Scan for the cell matching the given text and deliver its (X, Y) coordinate at center. 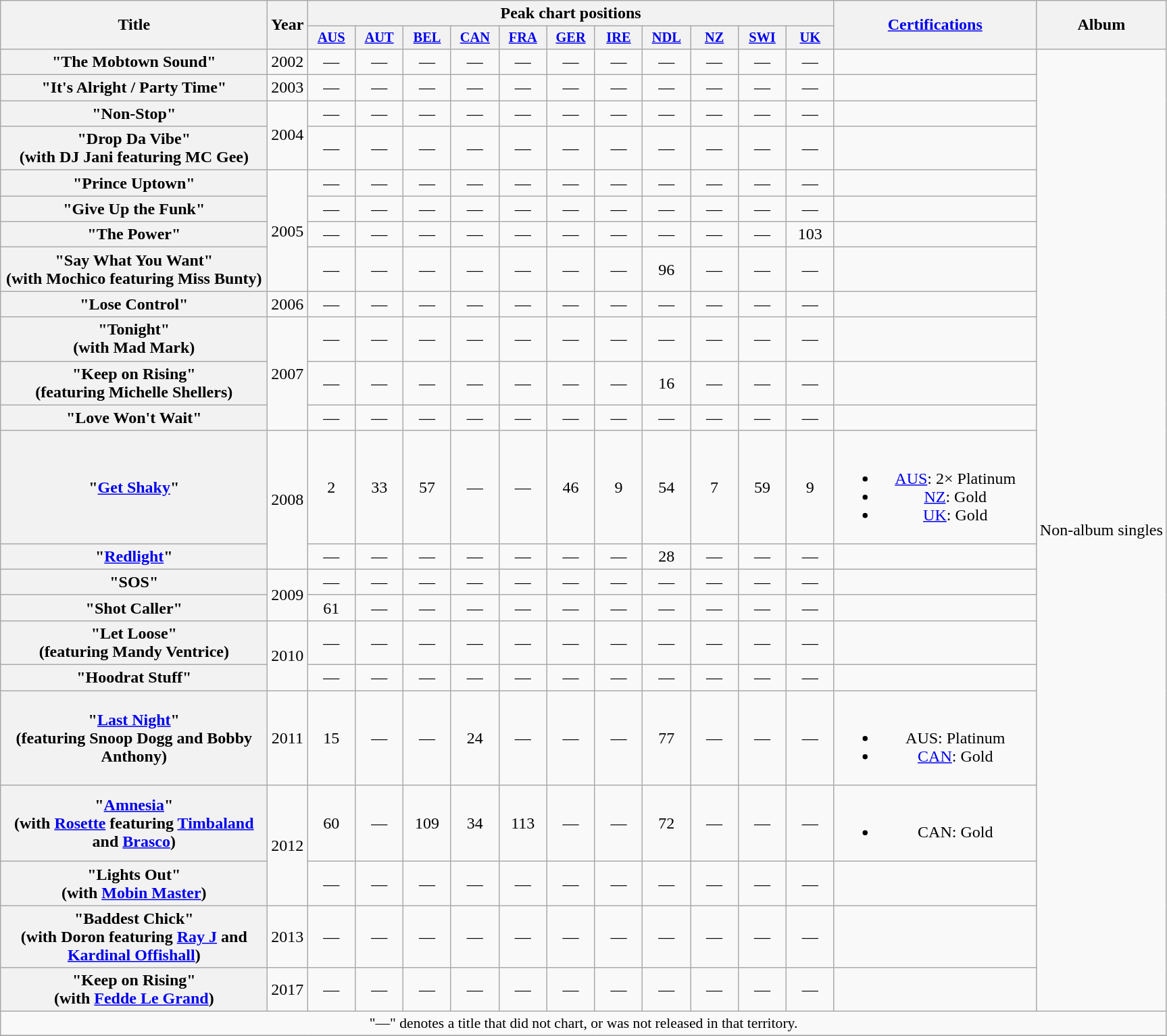
54 (666, 487)
2006 (288, 304)
2005 (288, 231)
"Shot Caller" (134, 608)
"Give Up the Funk" (134, 209)
Album (1101, 25)
24 (474, 738)
57 (427, 487)
NDL (666, 38)
2013 (288, 937)
109 (427, 823)
Non-album singles (1101, 530)
"Prince Uptown" (134, 183)
2004 (288, 135)
28 (666, 556)
46 (570, 487)
"SOS" (134, 582)
AUS: 2× PlatinumNZ: GoldUK: Gold (935, 487)
"—" denotes a title that did not chart, or was not released in that territory. (584, 1024)
96 (666, 269)
CAN (474, 38)
103 (810, 235)
NZ (715, 38)
Certifications (935, 25)
60 (331, 823)
2009 (288, 595)
UK (810, 38)
2011 (288, 738)
"Lights Out"(with Mobin Master) (134, 884)
"Redlight" (134, 556)
GER (570, 38)
72 (666, 823)
"Hoodrat Stuff" (134, 678)
2017 (288, 989)
113 (523, 823)
"The Power" (134, 235)
FRA (523, 38)
"Amnesia"(with Rosette featuring Timbaland and Brasco) (134, 823)
"Lose Control" (134, 304)
2010 (288, 656)
Title (134, 25)
2007 (288, 374)
77 (666, 738)
2012 (288, 845)
"Keep on Rising"(featuring Michelle Shellers) (134, 383)
AUT (380, 38)
16 (666, 383)
"Tonight"(with Mad Mark) (134, 339)
"Baddest Chick"(with Doron featuring Ray J and Kardinal Offishall) (134, 937)
"Let Loose"(featuring Mandy Ventrice) (134, 642)
61 (331, 608)
Peak chart positions (570, 14)
"Keep on Rising"(with Fedde Le Grand) (134, 989)
AUS (331, 38)
AUS: PlatinumCAN: Gold (935, 738)
34 (474, 823)
33 (380, 487)
"Non-Stop" (134, 114)
SWI (762, 38)
IRE (619, 38)
"Drop Da Vibe"(with DJ Jani featuring MC Gee) (134, 149)
"Last Night"(featuring Snoop Dogg and Bobby Anthony) (134, 738)
2002 (288, 61)
"The Mobtown Sound" (134, 61)
"It's Alright / Party Time" (134, 88)
"Say What You Want"(with Mochico featuring Miss Bunty) (134, 269)
2008 (288, 500)
2 (331, 487)
59 (762, 487)
"Get Shaky" (134, 487)
CAN: Gold (935, 823)
15 (331, 738)
BEL (427, 38)
2003 (288, 88)
7 (715, 487)
"Love Won't Wait" (134, 418)
Year (288, 25)
